Provide the (x, y) coordinate of the cell's center where the given text is located.  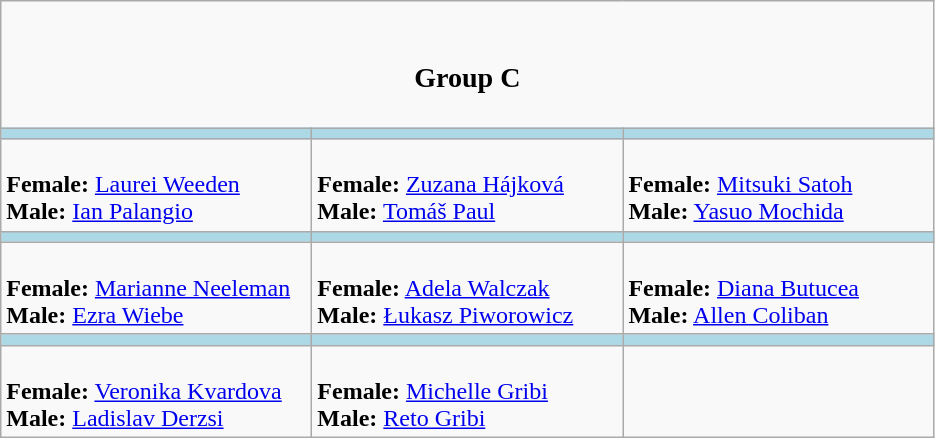
Group C (468, 64)
Female: Laurei Weeden Male: Ian Palangio (156, 185)
Female: Marianne Neeleman Male: Ezra Wiebe (156, 288)
Female: Veronika Kvardova Male: Ladislav Derzsi (156, 391)
Female: Michelle Gribi Male: Reto Gribi (468, 391)
Female: Zuzana Hájková Male: Tomáš Paul (468, 185)
Female: Diana Butucea Male: Allen Coliban (778, 288)
Female: Adela Walczak Male: Łukasz Piworowicz (468, 288)
Female: Mitsuki Satoh Male: Yasuo Mochida (778, 185)
